Pinpoint the cell where the given text exists, returning its [x, y] midpoint coordinate. 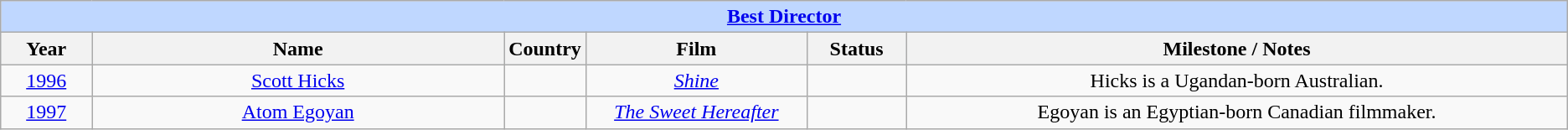
The Sweet Hereafter [696, 112]
Year [47, 49]
1996 [47, 81]
Shine [696, 81]
Best Director [784, 17]
Film [696, 49]
Country [545, 49]
Status [856, 49]
Atom Egoyan [298, 112]
Name [298, 49]
1997 [47, 112]
Milestone / Notes [1236, 49]
Scott Hicks [298, 81]
Hicks is a Ugandan-born Australian. [1236, 81]
Egoyan is an Egyptian-born Canadian filmmaker. [1236, 112]
